Determine the (x, y) coordinate at the center of the cell enclosing the given text.  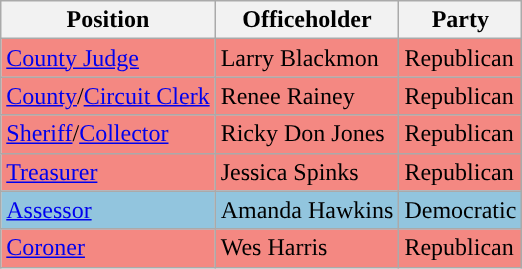
Assessor (108, 210)
Party (460, 20)
County/Circuit Clerk (108, 96)
Position (108, 20)
Ricky Don Jones (307, 134)
Larry Blackmon (307, 58)
Democratic (460, 210)
Officeholder (307, 20)
Renee Rainey (307, 96)
Treasurer (108, 172)
Sheriff/Collector (108, 134)
Amanda Hawkins (307, 210)
Jessica Spinks (307, 172)
Wes Harris (307, 248)
Coroner (108, 248)
County Judge (108, 58)
